Search for the cell housing the specified text and yield its (X, Y) center coordinate. 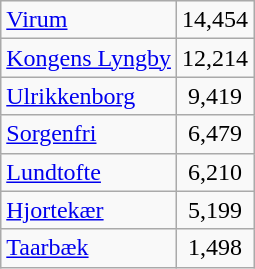
Hjortekær (89, 210)
6,479 (214, 134)
12,214 (214, 58)
Virum (89, 20)
6,210 (214, 172)
Ulrikkenborg (89, 96)
Sorgenfri (89, 134)
1,498 (214, 248)
14,454 (214, 20)
Kongens Lyngby (89, 58)
9,419 (214, 96)
Taarbæk (89, 248)
5,199 (214, 210)
Lundtofte (89, 172)
